From the cell containing the given text, extract its center point as (x, y) coordinate. 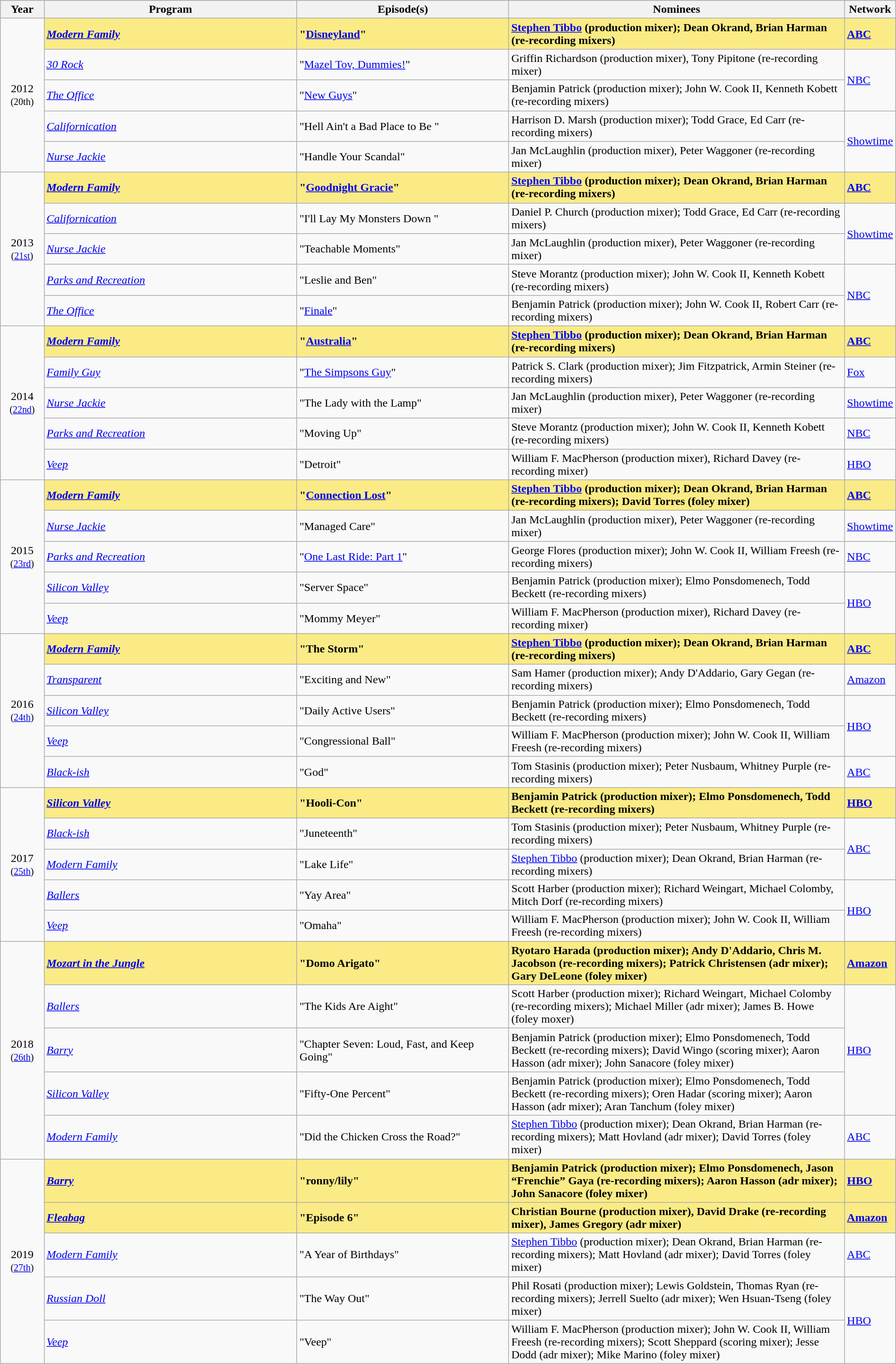
"Goodnight Gracie" (403, 187)
2018 (26th) (22, 1050)
"Managed Care" (403, 526)
Family Guy (170, 372)
"Connection Lost" (403, 495)
"Veep" (403, 1342)
"I'll Lay My Monsters Down " (403, 218)
2016 (24th) (22, 710)
Nominees (676, 9)
Daniel P. Church (production mixer); Todd Grace, Ed Carr (re-recording mixers) (676, 218)
Program (170, 9)
"Daily Active Users" (403, 710)
Benjamin Patrick (production mixer); John W. Cook II, Robert Carr (re-recording mixers) (676, 310)
Year (22, 9)
"Mommy Meyer" (403, 618)
Harrison D. Marsh (production mixer); Todd Grace, Ed Carr (re-recording mixers) (676, 126)
Sam Hamer (production mixer); Andy D'Addario, Gary Gegan (re-recording mixers) (676, 680)
2015 (23rd) (22, 557)
30 Rock (170, 64)
Network (870, 9)
"Server Space" (403, 587)
"Chapter Seven: Loud, Fast, and Keep Going" (403, 1050)
"Exciting and New" (403, 680)
Russian Doll (170, 1298)
"A Year of Birthdays" (403, 1255)
Episode(s) (403, 9)
"ronny/lily" (403, 1181)
"Disneyland" (403, 34)
Benjamin Patrick (production mixer); John W. Cook II, Kenneth Kobett (re-recording mixers) (676, 96)
2012 (20th) (22, 96)
Griffin Richardson (production mixer), Tony Pipitone (re-recording mixer) (676, 64)
"Handle Your Scandal" (403, 157)
"Leslie and Ben" (403, 280)
"Fifty-One Percent" (403, 1094)
"Finale" (403, 310)
"Congressional Ball" (403, 741)
Scott Harber (production mixer); Richard Weingart, Michael Colomby, Mitch Dorf (re-recording mixers) (676, 895)
"One Last Ride: Part 1" (403, 557)
"Hell Ain't a Bad Place to Be " (403, 126)
2014 (22nd) (22, 403)
"Domo Arigato" (403, 963)
"The Kids Are Aight" (403, 1007)
"Lake Life" (403, 864)
"Detroit" (403, 464)
Mozart in the Jungle (170, 963)
2013 (21st) (22, 249)
"The Lady with the Lamp" (403, 403)
"The Simpsons Guy" (403, 372)
Transparent (170, 680)
"The Storm" (403, 649)
"Moving Up" (403, 434)
"Episode 6" (403, 1218)
Fleabag (170, 1218)
"The Way Out" (403, 1298)
"Yay Area" (403, 895)
"Juneteenth" (403, 833)
"Mazel Tov, Dummies!" (403, 64)
"Australia" (403, 341)
"Did the Chicken Cross the Road?" (403, 1137)
"New Guys" (403, 96)
Stephen Tibbo (production mixer); Dean Okrand, Brian Harman (re-recording mixers); David Torres (foley mixer) (676, 495)
"Hooli-Con" (403, 803)
Patrick S. Clark (production mixer); Jim Fitzpatrick, Armin Steiner (re-recording mixers) (676, 372)
Phil Rosati (production mixer); Lewis Goldstein, Thomas Ryan (re-recording mixers); Jerrell Suelto (adr mixer); Wen Hsuan-Tseng (foley mixer) (676, 1298)
Scott Harber (production mixer); Richard Weingart, Michael Colomby (re-recording mixers); Michael Miller (adr mixer); James B. Howe (foley moxer) (676, 1007)
Fox (870, 372)
George Flores (production mixer); John W. Cook II, William Freesh (re-recording mixers) (676, 557)
2019 (27th) (22, 1261)
"God" (403, 772)
Christian Bourne (production mixer), David Drake (re-recording mixer), James Gregory (adr mixer) (676, 1218)
"Teachable Moments" (403, 249)
"Omaha" (403, 926)
2017 (25th) (22, 864)
